Determine the (x, y) coordinate at the center of the cell enclosing the given text.  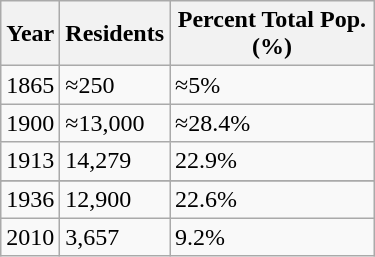
≈13,000 (115, 123)
≈28.4% (272, 123)
Percent Total Pop. (%) (272, 34)
9.2% (272, 237)
14,279 (115, 161)
1900 (30, 123)
Residents (115, 34)
3,657 (115, 237)
22.9% (272, 161)
12,900 (115, 199)
22.6% (272, 199)
1936 (30, 199)
1913 (30, 161)
Year (30, 34)
2010 (30, 237)
≈5% (272, 85)
≈250 (115, 85)
1865 (30, 85)
